Return [x, y] of the center of cell containing provided text 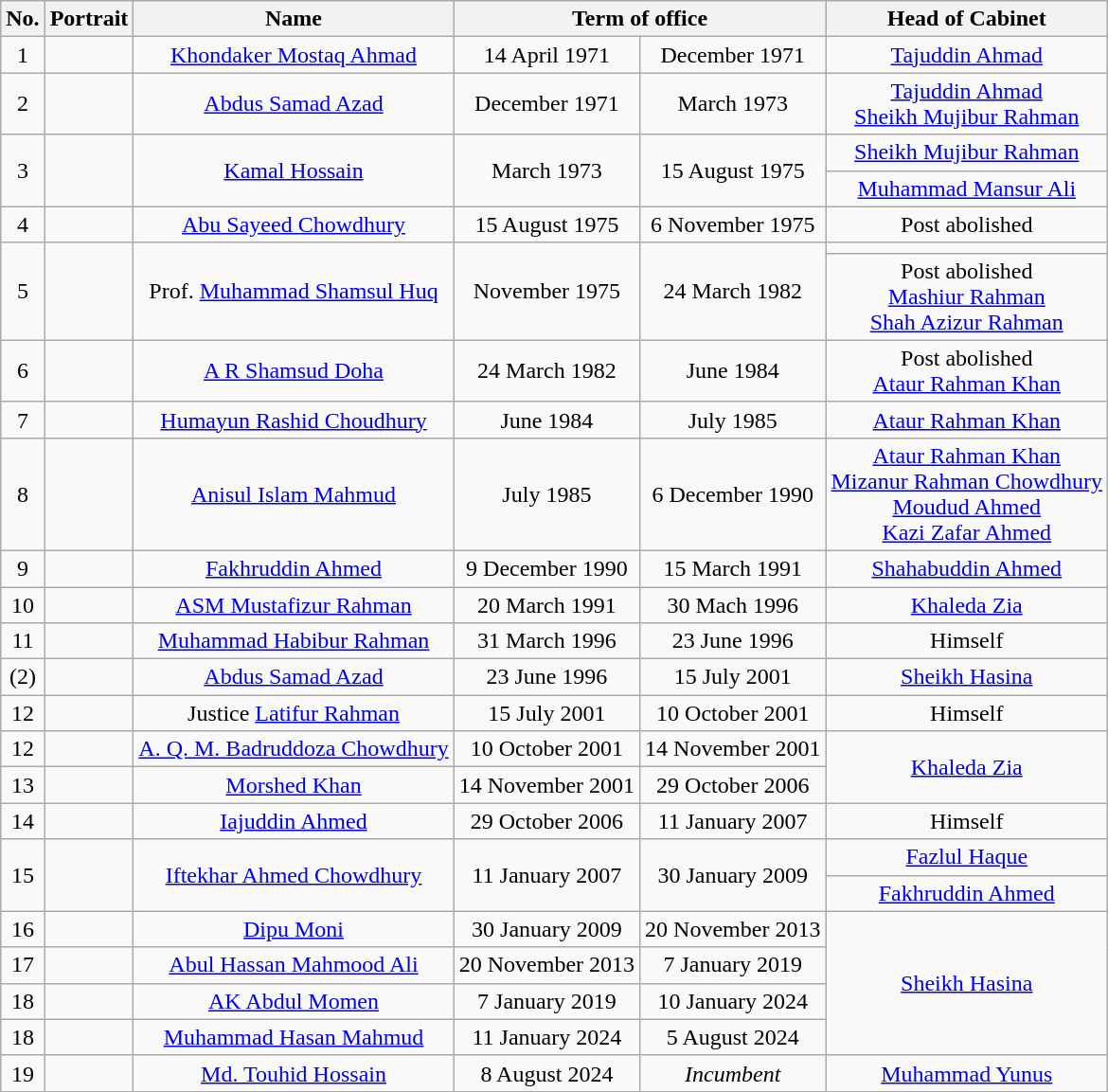
Morshed Khan [294, 785]
Post abolishedMashiur RahmanShah Azizur Rahman [967, 296]
10 [23, 605]
ASM Mustafizur Rahman [294, 605]
Ataur Rahman KhanMizanur Rahman ChowdhuryMoudud AhmedKazi Zafar Ahmed [967, 494]
Fazlul Haque [967, 857]
Muhammad Hasan Mahmud [294, 1037]
A R Shamsud Doha [294, 371]
Anisul Islam Mahmud [294, 494]
2 [23, 104]
Muhammad Yunus [967, 1073]
Muhammad Mansur Ali [967, 188]
13 [23, 785]
Shahabuddin Ahmed [967, 568]
8 August 2024 [546, 1073]
6 December 1990 [733, 494]
Incumbent [733, 1073]
6 November 1975 [733, 224]
Md. Touhid Hossain [294, 1073]
Portrait [89, 19]
14 [23, 821]
10 January 2024 [733, 1001]
15 [23, 875]
Muhammad Habibur Rahman [294, 641]
Dipu Moni [294, 929]
14 April 1971 [546, 55]
Post abolished [967, 224]
Khondaker Mostaq Ahmad [294, 55]
Humayun Rashid Choudhury [294, 420]
Ataur Rahman Khan [967, 420]
17 [23, 965]
Head of Cabinet [967, 19]
11 January 2024 [546, 1037]
Name [294, 19]
(2) [23, 677]
Post abolishedAtaur Rahman Khan [967, 371]
Tajuddin Ahmad [967, 55]
Abu Sayeed Chowdhury [294, 224]
4 [23, 224]
AK Abdul Momen [294, 1001]
Kamal Hossain [294, 170]
20 March 1991 [546, 605]
3 [23, 170]
Sheikh Mujibur Rahman [967, 152]
16 [23, 929]
15 March 1991 [733, 568]
11 [23, 641]
Iajuddin Ahmed [294, 821]
9 December 1990 [546, 568]
1 [23, 55]
Justice Latifur Rahman [294, 713]
31 March 1996 [546, 641]
8 [23, 494]
Term of office [640, 19]
A. Q. M. Badruddoza Chowdhury [294, 749]
Tajuddin AhmadSheikh Mujibur Rahman [967, 104]
5 August 2024 [733, 1037]
Abul Hassan Mahmood Ali [294, 965]
5 [23, 292]
6 [23, 371]
9 [23, 568]
November 1975 [546, 292]
Prof. Muhammad Shamsul Huq [294, 292]
No. [23, 19]
7 [23, 420]
19 [23, 1073]
Iftekhar Ahmed Chowdhury [294, 875]
30 Mach 1996 [733, 605]
